Return (X, Y) of the center of cell containing provided text 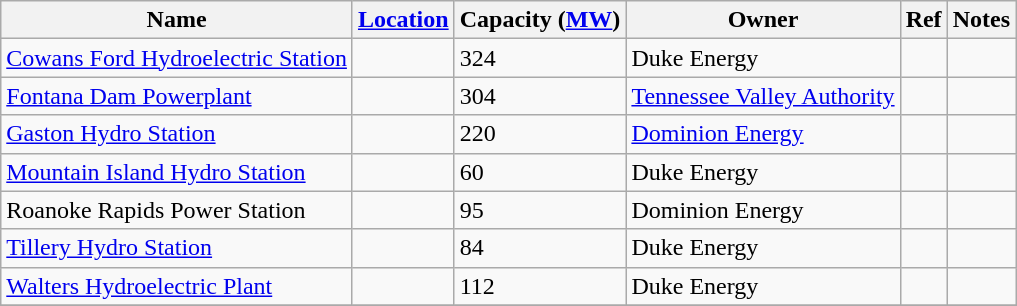
Notes (981, 20)
95 (540, 210)
Name (177, 20)
Fontana Dam Powerplant (177, 96)
220 (540, 134)
Owner (763, 20)
Capacity (MW) (540, 20)
112 (540, 286)
Mountain Island Hydro Station (177, 172)
304 (540, 96)
324 (540, 58)
Tillery Hydro Station (177, 248)
Cowans Ford Hydroelectric Station (177, 58)
Roanoke Rapids Power Station (177, 210)
Gaston Hydro Station (177, 134)
Walters Hydroelectric Plant (177, 286)
Ref (924, 20)
Tennessee Valley Authority (763, 96)
60 (540, 172)
Location (403, 20)
84 (540, 248)
